Pinpoint the cell where the given text exists, returning its [X, Y] midpoint coordinate. 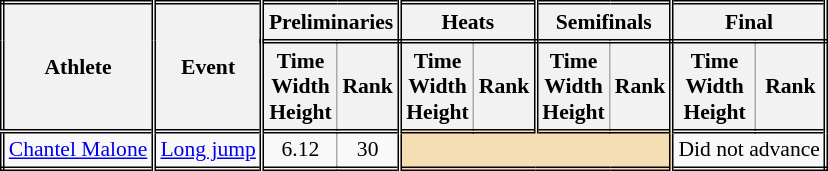
Chantel Malone [78, 150]
Did not advance [750, 150]
30 [368, 150]
Long jump [208, 150]
Athlete [78, 67]
Final [750, 22]
Event [208, 67]
Heats [468, 22]
Preliminaries [330, 22]
6.12 [300, 150]
Semifinals [604, 22]
